Detect which cell encompasses the target text, then output its (x, y) center coordinate. 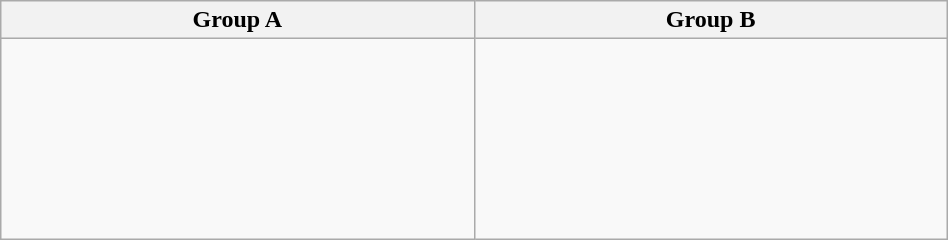
Group B (710, 20)
Group A (238, 20)
